From the cell containing the given text, extract its center point as (X, Y) coordinate. 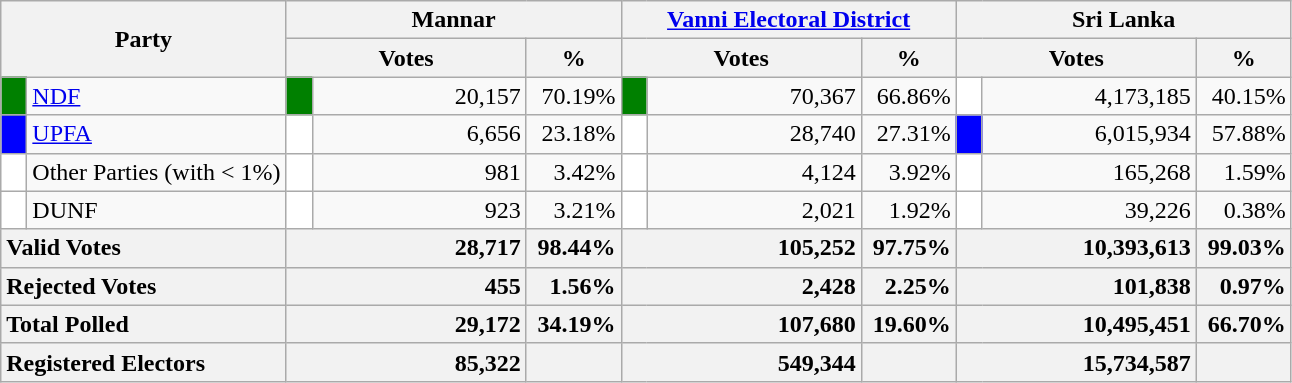
Vanni Electoral District (788, 20)
70.19% (574, 96)
57.88% (1244, 134)
23.18% (574, 134)
28,717 (406, 248)
UPFA (156, 134)
2.25% (908, 286)
455 (406, 286)
Sri Lanka (1124, 20)
4,173,185 (1089, 96)
34.19% (574, 324)
3.92% (908, 172)
2,428 (741, 286)
85,322 (406, 362)
99.03% (1244, 248)
0.97% (1244, 286)
2,021 (754, 210)
15,734,587 (1076, 362)
0.38% (1244, 210)
70,367 (754, 96)
28,740 (754, 134)
Mannar (454, 20)
Rejected Votes (144, 286)
1.56% (574, 286)
66.86% (908, 96)
101,838 (1076, 286)
Other Parties (with < 1%) (156, 172)
4,124 (754, 172)
98.44% (574, 248)
105,252 (741, 248)
40.15% (1244, 96)
3.42% (574, 172)
923 (419, 210)
NDF (156, 96)
29,172 (406, 324)
DUNF (156, 210)
10,393,613 (1076, 248)
6,656 (419, 134)
Party (144, 39)
10,495,451 (1076, 324)
66.70% (1244, 324)
1.92% (908, 210)
19.60% (908, 324)
1.59% (1244, 172)
165,268 (1089, 172)
Valid Votes (144, 248)
20,157 (419, 96)
107,680 (741, 324)
981 (419, 172)
Registered Electors (144, 362)
27.31% (908, 134)
39,226 (1089, 210)
3.21% (574, 210)
6,015,934 (1089, 134)
Total Polled (144, 324)
549,344 (741, 362)
97.75% (908, 248)
